Find where the given text appears and provide that cell's center as (X, Y) coordinate. 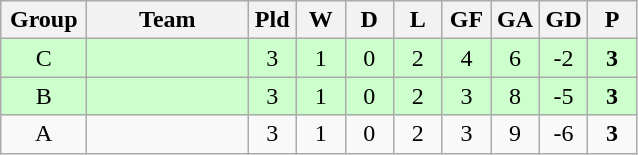
C (44, 58)
-6 (564, 134)
GD (564, 20)
Team (168, 20)
9 (516, 134)
Pld (272, 20)
Group (44, 20)
B (44, 96)
GA (516, 20)
D (370, 20)
W (320, 20)
8 (516, 96)
A (44, 134)
GF (466, 20)
P (612, 20)
4 (466, 58)
-5 (564, 96)
-2 (564, 58)
6 (516, 58)
L (418, 20)
